Extract the [X, Y] coordinate from the center of the cell holding the provided text.  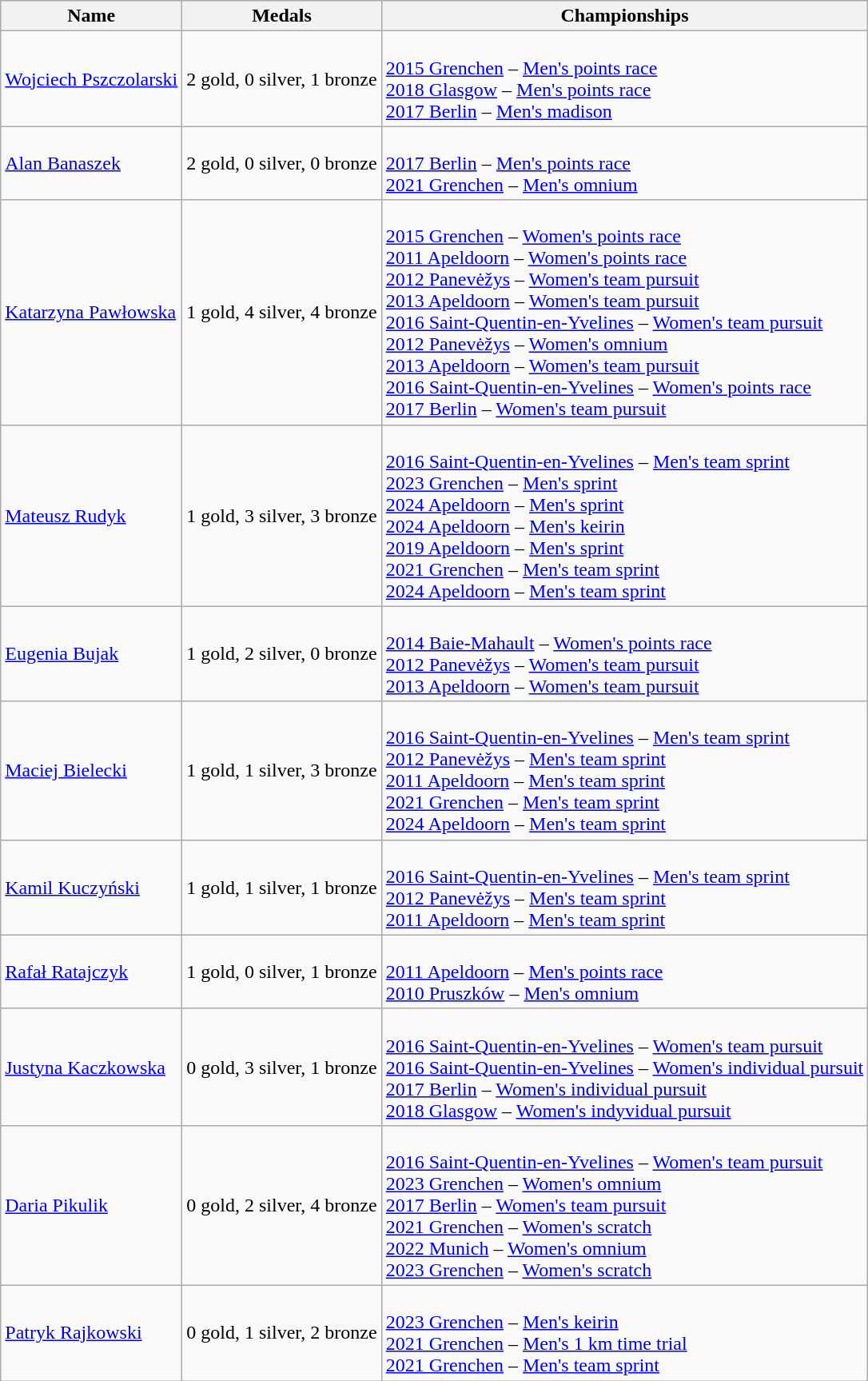
1 gold, 2 silver, 0 bronze [281, 654]
2 gold, 0 silver, 0 bronze [281, 163]
1 gold, 1 silver, 3 bronze [281, 771]
0 gold, 2 silver, 4 bronze [281, 1205]
Kamil Kuczyński [91, 888]
Eugenia Bujak [91, 654]
2 gold, 0 silver, 1 bronze [281, 78]
Katarzyna Pawłowska [91, 312]
2014 Baie-Mahault – Women's points race 2012 Panevėžys – Women's team pursuit 2013 Apeldoorn – Women's team pursuit [625, 654]
Justyna Kaczkowska [91, 1067]
Alan Banaszek [91, 163]
Name [91, 16]
1 gold, 3 silver, 3 bronze [281, 515]
Championships [625, 16]
Patryk Rajkowski [91, 1332]
0 gold, 3 silver, 1 bronze [281, 1067]
Maciej Bielecki [91, 771]
1 gold, 4 silver, 4 bronze [281, 312]
1 gold, 0 silver, 1 bronze [281, 972]
Mateusz Rudyk [91, 515]
2016 Saint-Quentin-en-Yvelines – Men's team sprint 2012 Panevėžys – Men's team sprint 2011 Apeldoorn – Men's team sprint [625, 888]
2017 Berlin – Men's points race 2021 Grenchen – Men's omnium [625, 163]
2023 Grenchen – Men's keirin 2021 Grenchen – Men's 1 km time trial 2021 Grenchen – Men's team sprint [625, 1332]
Medals [281, 16]
2015 Grenchen – Men's points race 2018 Glasgow – Men's points race 2017 Berlin – Men's madison [625, 78]
1 gold, 1 silver, 1 bronze [281, 888]
Wojciech Pszczolarski [91, 78]
Daria Pikulik [91, 1205]
0 gold, 1 silver, 2 bronze [281, 1332]
Rafał Ratajczyk [91, 972]
2011 Apeldoorn – Men's points race 2010 Pruszków – Men's omnium [625, 972]
